Detect which cell encompasses the target text, then output its [X, Y] center coordinate. 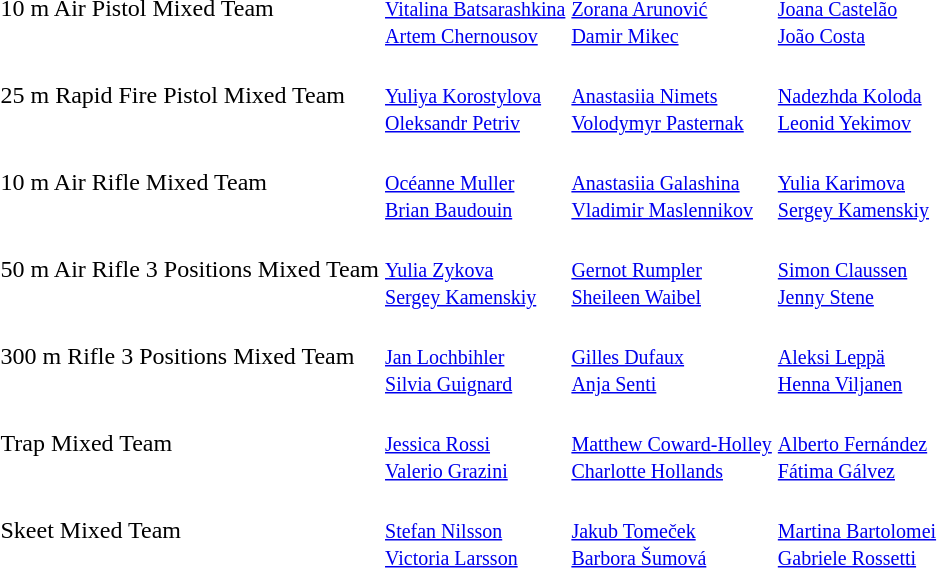
Jessica RossiValerio Grazini [476, 443]
Gernot RumplerSheileen Waibel [672, 269]
Matthew Coward-HolleyCharlotte Hollands [672, 443]
Yulia KarimovaSergey Kamenskiy [856, 182]
Yuliya KorostylovaOleksandr Petriv [476, 95]
Alberto FernándezFátima Gálvez [856, 443]
Simon ClaussenJenny Stene [856, 269]
Gilles DufauxAnja Senti [672, 356]
Anastasiia NimetsVolodymyr Pasternak [672, 95]
Océanne MullerBrian Baudouin [476, 182]
Yulia ZykovaSergey Kamenskiy [476, 269]
Aleksi LeppäHenna Viljanen [856, 356]
Anastasiia GalashinaVladimir Maslennikov [672, 182]
Jan LochbihlerSilvia Guignard [476, 356]
Nadezhda KolodaLeonid Yekimov [856, 95]
